Extract the (x, y) coordinate from the center of the cell holding the provided text.  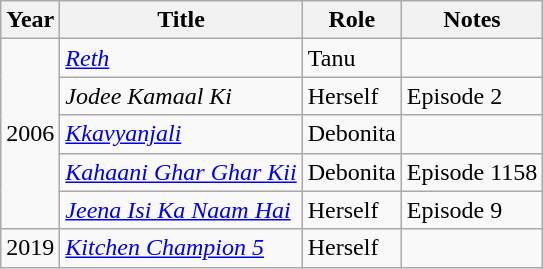
Tanu (352, 58)
Kkavyanjali (181, 134)
Notes (472, 20)
Title (181, 20)
Jeena Isi Ka Naam Hai (181, 210)
Episode 9 (472, 210)
Kitchen Champion 5 (181, 248)
2019 (30, 248)
2006 (30, 134)
Kahaani Ghar Ghar Kii (181, 172)
Episode 2 (472, 96)
Reth (181, 58)
Year (30, 20)
Episode 1158 (472, 172)
Jodee Kamaal Ki (181, 96)
Role (352, 20)
